Pinpoint the cell where the given text exists, returning its (X, Y) midpoint coordinate. 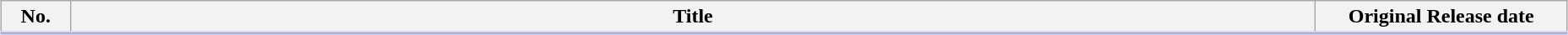
Original Release date (1441, 17)
No. (35, 17)
Title (693, 17)
